Find where the given text appears and provide that cell's center as (X, Y) coordinate. 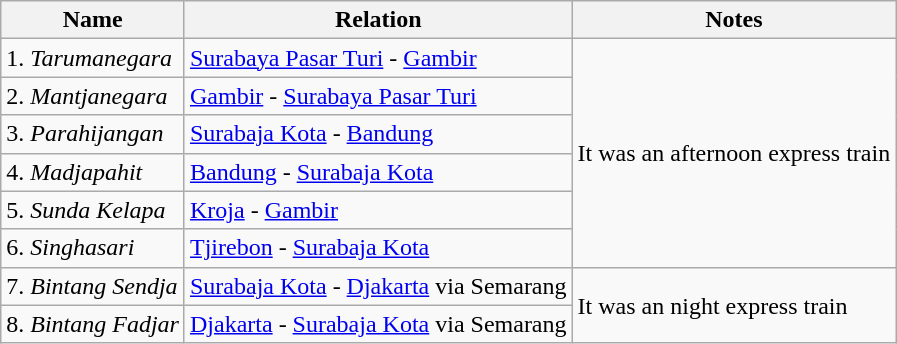
Surabaja Kota - Djakarta via Semarang (378, 286)
Tjirebon - Surabaja Kota (378, 248)
It was an night express train (734, 305)
5. Sunda Kelapa (93, 210)
4. Madjapahit (93, 172)
8. Bintang Fadjar (93, 324)
Djakarta - Surabaja Kota via Semarang (378, 324)
3. Parahijangan (93, 134)
Kroja - Gambir (378, 210)
It was an afternoon express train (734, 153)
Relation (378, 20)
1. Tarumanegara (93, 58)
2. Mantjanegara (93, 96)
Bandung - Surabaja Kota (378, 172)
Name (93, 20)
Notes (734, 20)
Surabaya Pasar Turi - Gambir (378, 58)
7. Bintang Sendja (93, 286)
6. Singhasari (93, 248)
Surabaja Kota - Bandung (378, 134)
Gambir - Surabaya Pasar Turi (378, 96)
